For the text-containing cell, return its midpoint in [X, Y] coordinate format. 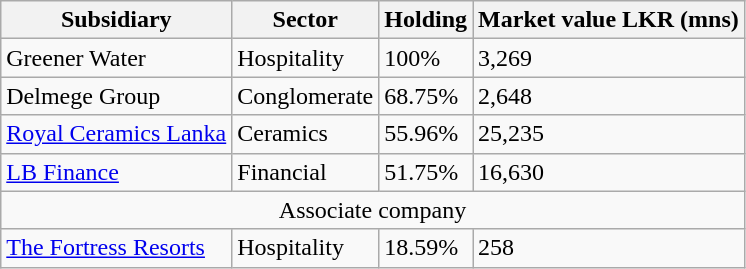
55.96% [426, 134]
Sector [306, 20]
51.75% [426, 172]
16,630 [609, 172]
Market value LKR (mns) [609, 20]
100% [426, 58]
Subsidiary [116, 20]
18.59% [426, 248]
Ceramics [306, 134]
Greener Water [116, 58]
3,269 [609, 58]
25,235 [609, 134]
The Fortress Resorts [116, 248]
Royal Ceramics Lanka [116, 134]
Conglomerate [306, 96]
68.75% [426, 96]
Financial [306, 172]
2,648 [609, 96]
LB Finance [116, 172]
Holding [426, 20]
Delmege Group [116, 96]
Associate company [373, 210]
258 [609, 248]
